Output the [X, Y] coordinate of the center of the cell containing the given text.  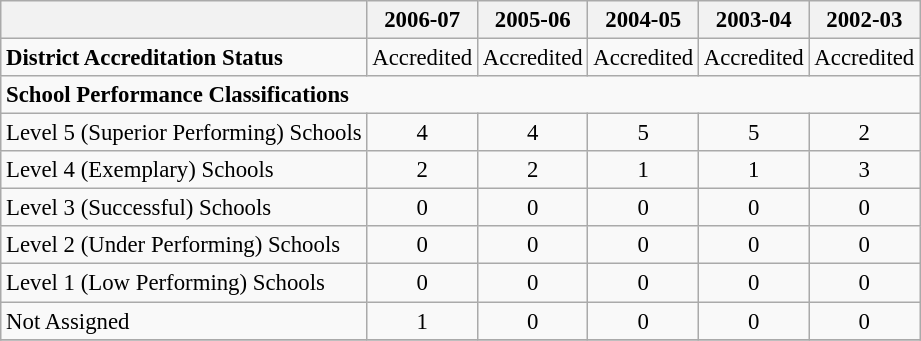
Level 4 (Exemplary) Schools [184, 170]
District Accreditation Status [184, 58]
Level 1 (Low Performing) Schools [184, 283]
2002-03 [864, 20]
Not Assigned [184, 321]
2005-06 [532, 20]
3 [864, 170]
School Performance Classifications [460, 95]
Level 2 (Under Performing) Schools [184, 245]
Level 3 (Successful) Schools [184, 208]
Level 5 (Superior Performing) Schools [184, 133]
2004-05 [644, 20]
2006-07 [422, 20]
2003-04 [754, 20]
